Locate the cell with the specified text and output its (x, y) center coordinate. 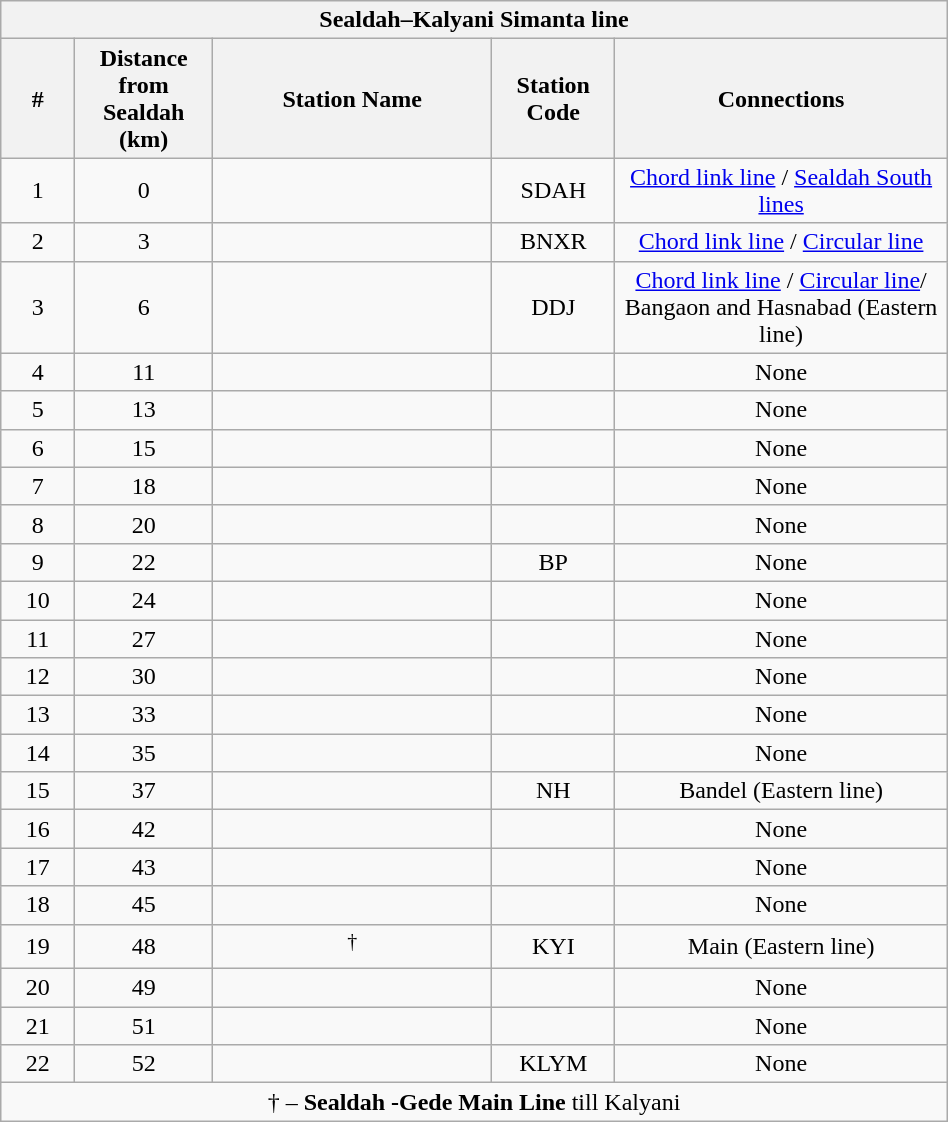
12 (38, 677)
14 (38, 753)
Distance from Sealdah (km) (144, 98)
2 (38, 242)
30 (144, 677)
Chord link line / Circular line/ Bangaon and Hasnabad (Eastern line) (781, 307)
KYI (554, 946)
Connections (781, 98)
4 (38, 372)
1 (38, 190)
Chord link line / Circular line (781, 242)
52 (144, 1064)
0 (144, 190)
16 (38, 829)
BP (554, 562)
# (38, 98)
10 (38, 600)
9 (38, 562)
† (352, 946)
7 (38, 486)
37 (144, 791)
33 (144, 715)
17 (38, 867)
DDJ (554, 307)
21 (38, 1026)
Station Name (352, 98)
24 (144, 600)
8 (38, 524)
Sealdah–Kalyani Simanta line (474, 20)
45 (144, 905)
48 (144, 946)
Main (Eastern line) (781, 946)
5 (38, 410)
BNXR (554, 242)
NH (554, 791)
† – Sealdah -Gede Main Line till Kalyani (474, 1102)
Bandel (Eastern line) (781, 791)
27 (144, 639)
SDAH (554, 190)
Chord link line / Sealdah South lines (781, 190)
19 (38, 946)
49 (144, 988)
35 (144, 753)
43 (144, 867)
Station Code (554, 98)
51 (144, 1026)
KLYM (554, 1064)
42 (144, 829)
